Output the [X, Y] coordinate of the center of the cell containing the given text.  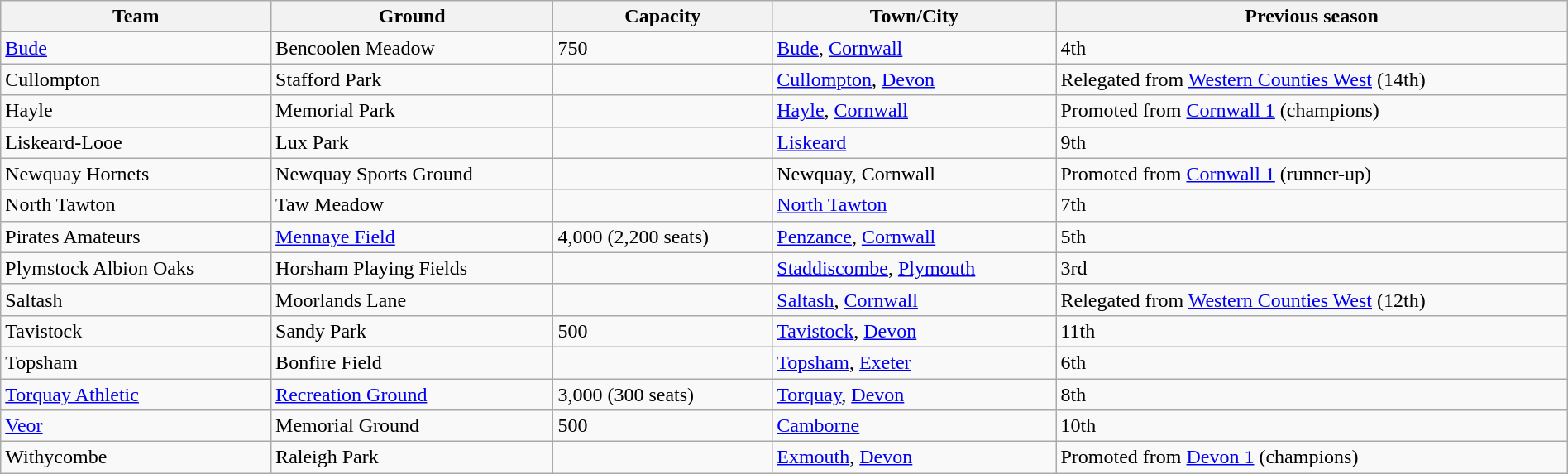
6th [1312, 362]
8th [1312, 395]
Ground [412, 17]
Bencoolen Meadow [412, 48]
Staddiscombe, Plymouth [915, 268]
Previous season [1312, 17]
4,000 (2,200 seats) [663, 237]
Hayle, Cornwall [915, 111]
Town/City [915, 17]
Saltash, Cornwall [915, 299]
750 [663, 48]
Penzance, Cornwall [915, 237]
Torquay Athletic [136, 395]
Saltash [136, 299]
Promoted from Cornwall 1 (runner-up) [1312, 174]
Taw Meadow [412, 205]
Promoted from Cornwall 1 (champions) [1312, 111]
7th [1312, 205]
Relegated from Western Counties West (12th) [1312, 299]
Newquay, Cornwall [915, 174]
Cullompton, Devon [915, 79]
Horsham Playing Fields [412, 268]
Camborne [915, 426]
Bude [136, 48]
Moorlands Lane [412, 299]
Bonfire Field [412, 362]
Team [136, 17]
10th [1312, 426]
Memorial Ground [412, 426]
Memorial Park [412, 111]
3,000 (300 seats) [663, 395]
Recreation Ground [412, 395]
4th [1312, 48]
Relegated from Western Counties West (14th) [1312, 79]
Exmouth, Devon [915, 457]
Capacity [663, 17]
Stafford Park [412, 79]
9th [1312, 142]
11th [1312, 331]
Raleigh Park [412, 457]
Pirates Amateurs [136, 237]
5th [1312, 237]
Liskeard-Looe [136, 142]
3rd [1312, 268]
Sandy Park [412, 331]
Newquay Sports Ground [412, 174]
Promoted from Devon 1 (champions) [1312, 457]
Lux Park [412, 142]
Bude, Cornwall [915, 48]
Veor [136, 426]
Plymstock Albion Oaks [136, 268]
Cullompton [136, 79]
Topsham, Exeter [915, 362]
Tavistock [136, 331]
Hayle [136, 111]
Liskeard [915, 142]
Topsham [136, 362]
Withycombe [136, 457]
Newquay Hornets [136, 174]
Mennaye Field [412, 237]
Torquay, Devon [915, 395]
Tavistock, Devon [915, 331]
